Search for the cell housing the specified text and yield its (X, Y) center coordinate. 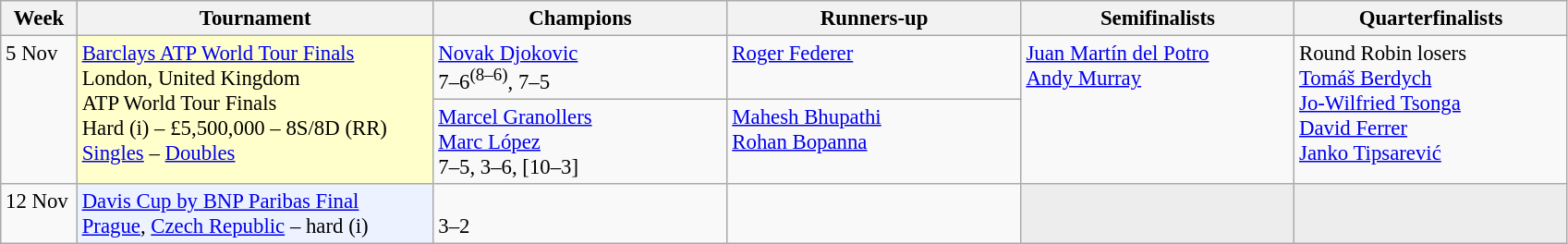
Novak Djokovic7–6(8–6), 7–5 (580, 68)
5 Nov (39, 111)
3–2 (580, 214)
Tournament (255, 18)
Round Robin losers Tomáš Berdych Jo-Wilfried Tsonga David Ferrer Janko Tipsarević (1431, 111)
12 Nov (39, 214)
Roger Federer (874, 68)
Champions (580, 18)
Marcel Granollers Marc López7–5, 3–6, [10–3] (580, 142)
Barclays ATP World Tour Finals London, United KingdomATP World Tour FinalsHard (i) – £5,500,000 – 8S/8D (RR)Singles – Doubles (255, 111)
Runners-up (874, 18)
Davis Cup by BNP Paribas Final Prague, Czech Republic – hard (i) (255, 214)
Quarterfinalists (1431, 18)
Mahesh Bhupathi Rohan Bopanna (874, 142)
Semifinalists (1158, 18)
Juan Martín del Potro Andy Murray (1158, 111)
Week (39, 18)
